Scan for the cell matching the given text and deliver its (X, Y) coordinate at center. 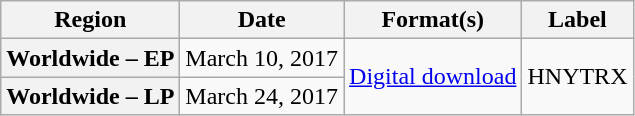
Region (90, 20)
March 24, 2017 (262, 96)
Digital download (433, 77)
Label (578, 20)
Date (262, 20)
Format(s) (433, 20)
Worldwide – EP (90, 58)
March 10, 2017 (262, 58)
HNYTRX (578, 77)
Worldwide – LP (90, 96)
